Capture the cell that displays the provided text and extract its [X, Y] central coordinate. 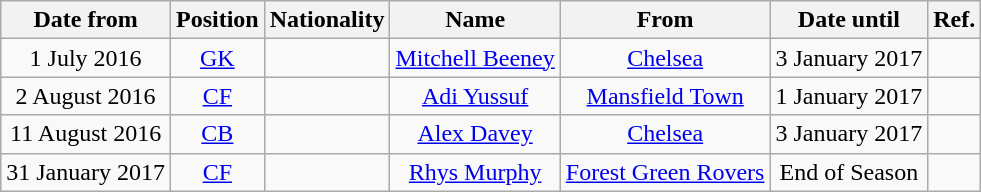
Mansfield Town [665, 96]
11 August 2016 [86, 134]
Ref. [954, 20]
Forest Green Rovers [665, 172]
Date from [86, 20]
2 August 2016 [86, 96]
End of Season [849, 172]
1 July 2016 [86, 58]
Alex Davey [475, 134]
CB [217, 134]
Nationality [327, 20]
Adi Yussuf [475, 96]
31 January 2017 [86, 172]
Mitchell Beeney [475, 58]
Position [217, 20]
From [665, 20]
GK [217, 58]
1 January 2017 [849, 96]
Name [475, 20]
Rhys Murphy [475, 172]
Date until [849, 20]
